Identify which cell holds the provided text, then report its [X, Y] central coordinate. 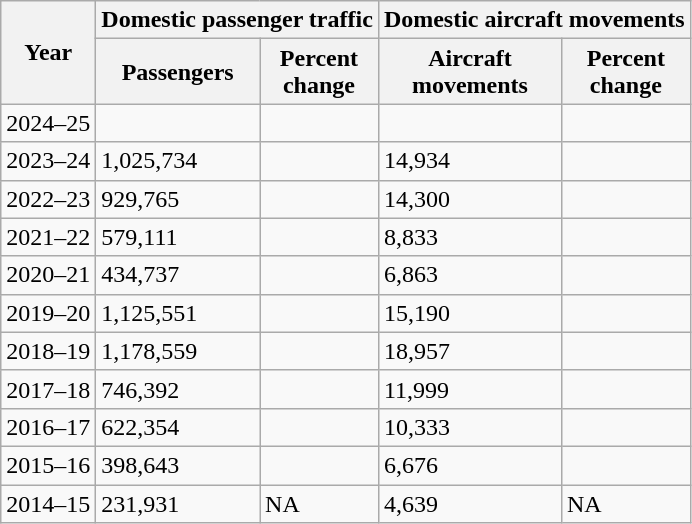
4,639 [470, 503]
Year [48, 52]
579,111 [178, 237]
10,333 [470, 427]
929,765 [178, 199]
2024–25 [48, 123]
Domestic aircraft movements [534, 20]
2017–18 [48, 389]
2015–16 [48, 465]
14,300 [470, 199]
1,025,734 [178, 161]
Aircraftmovements [470, 72]
231,931 [178, 503]
2022–23 [48, 199]
2021–22 [48, 237]
434,737 [178, 275]
Passengers [178, 72]
2016–17 [48, 427]
398,643 [178, 465]
2023–24 [48, 161]
622,354 [178, 427]
Domestic passenger traffic [238, 20]
2018–19 [48, 351]
746,392 [178, 389]
18,957 [470, 351]
6,863 [470, 275]
15,190 [470, 313]
8,833 [470, 237]
2020–21 [48, 275]
2014–15 [48, 503]
6,676 [470, 465]
14,934 [470, 161]
1,178,559 [178, 351]
11,999 [470, 389]
1,125,551 [178, 313]
2019–20 [48, 313]
